Return the (x, y) coordinate for the center point of the cell that contains the specified text.  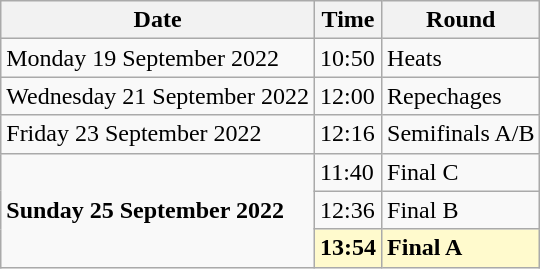
Monday 19 September 2022 (158, 58)
12:36 (348, 210)
13:54 (348, 248)
Repechages (461, 96)
Final B (461, 210)
Sunday 25 September 2022 (158, 210)
Round (461, 20)
Time (348, 20)
12:16 (348, 134)
Heats (461, 58)
10:50 (348, 58)
Wednesday 21 September 2022 (158, 96)
12:00 (348, 96)
Final A (461, 248)
Final C (461, 172)
Friday 23 September 2022 (158, 134)
11:40 (348, 172)
Semifinals A/B (461, 134)
Date (158, 20)
